Scan for the cell matching the given text and deliver its [X, Y] coordinate at center. 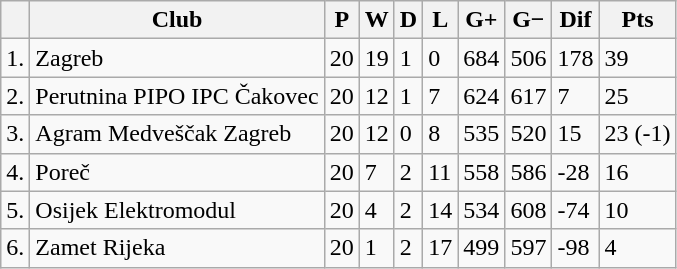
608 [528, 210]
8 [440, 134]
Zamet Rijeka [177, 248]
G+ [482, 20]
1. [16, 58]
D [408, 20]
-98 [576, 248]
11 [440, 172]
25 [638, 96]
17 [440, 248]
39 [638, 58]
10 [638, 210]
Osijek Elektromodul [177, 210]
P [342, 20]
558 [482, 172]
16 [638, 172]
-74 [576, 210]
23 (-1) [638, 134]
-28 [576, 172]
Poreč [177, 172]
2. [16, 96]
178 [576, 58]
499 [482, 248]
15 [576, 134]
Dif [576, 20]
L [440, 20]
586 [528, 172]
14 [440, 210]
Club [177, 20]
520 [528, 134]
624 [482, 96]
617 [528, 96]
535 [482, 134]
534 [482, 210]
6. [16, 248]
3. [16, 134]
597 [528, 248]
506 [528, 58]
Agram Medveščak Zagreb [177, 134]
W [376, 20]
684 [482, 58]
5. [16, 210]
Zagreb [177, 58]
Pts [638, 20]
G− [528, 20]
19 [376, 58]
4. [16, 172]
Perutnina PIPO IPC Čakovec [177, 96]
